Determine the (X, Y) coordinate at the center of the cell enclosing the given text.  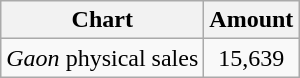
Amount (252, 20)
Chart (102, 20)
Gaon physical sales (102, 58)
15,639 (252, 58)
